Search for the cell housing the specified text and yield its [X, Y] center coordinate. 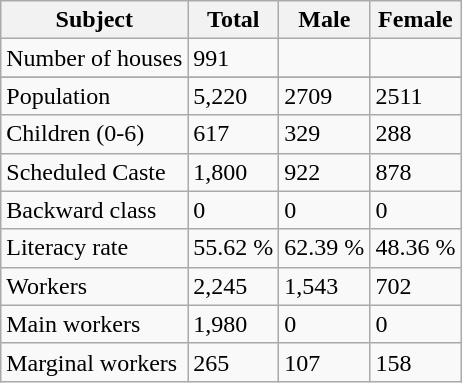
158 [416, 362]
1,543 [324, 286]
Female [416, 20]
2,245 [234, 286]
702 [416, 286]
Male [324, 20]
288 [416, 134]
329 [324, 134]
5,220 [234, 96]
1,980 [234, 324]
265 [234, 362]
Subject [94, 20]
62.39 % [324, 248]
Literacy rate [94, 248]
991 [234, 58]
Backward class [94, 210]
922 [324, 172]
107 [324, 362]
48.36 % [416, 248]
617 [234, 134]
878 [416, 172]
2511 [416, 96]
1,800 [234, 172]
2709 [324, 96]
Workers [94, 286]
Marginal workers [94, 362]
Main workers [94, 324]
Number of houses [94, 58]
Population [94, 96]
55.62 % [234, 248]
Children (0-6) [94, 134]
Total [234, 20]
Scheduled Caste [94, 172]
